Provide the [X, Y] coordinate of the cell's center where the given text is located.  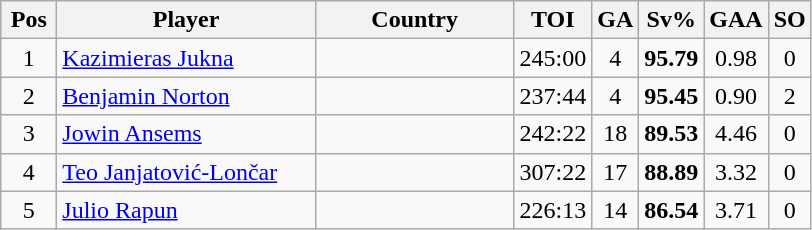
Player [186, 20]
Kazimieras Jukna [186, 58]
95.45 [672, 96]
226:13 [553, 210]
86.54 [672, 210]
Country [414, 20]
237:44 [553, 96]
GA [616, 20]
245:00 [553, 58]
0.98 [736, 58]
88.89 [672, 172]
Teo Janjatović-Lončar [186, 172]
3 [29, 134]
89.53 [672, 134]
Pos [29, 20]
Julio Rapun [186, 210]
242:22 [553, 134]
0.90 [736, 96]
17 [616, 172]
3.71 [736, 210]
Sv% [672, 20]
GAA [736, 20]
Jowin Ansems [186, 134]
Benjamin Norton [186, 96]
1 [29, 58]
4.46 [736, 134]
95.79 [672, 58]
307:22 [553, 172]
TOI [553, 20]
5 [29, 210]
SO [790, 20]
3.32 [736, 172]
14 [616, 210]
18 [616, 134]
